Pinpoint the cell where the given text exists, returning its [x, y] midpoint coordinate. 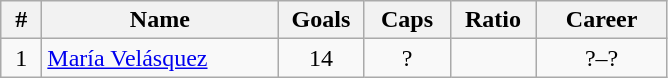
Goals [321, 20]
Career [602, 20]
María Velásquez [160, 58]
Caps [407, 20]
? [407, 58]
Name [160, 20]
?–? [602, 58]
14 [321, 58]
Ratio [493, 20]
1 [22, 58]
# [22, 20]
